Extract the [X, Y] coordinate from the center of the cell holding the provided text.  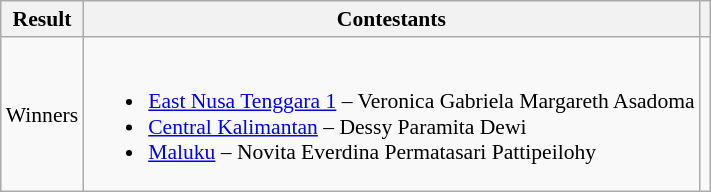
Contestants [391, 19]
Result [42, 19]
East Nusa Tenggara 1 – Veronica Gabriela Margareth AsadomaCentral Kalimantan – Dessy Paramita DewiMaluku – Novita Everdina Permatasari Pattipeilohy [391, 114]
Winners [42, 114]
